Pinpoint the cell where the given text exists, returning its [X, Y] midpoint coordinate. 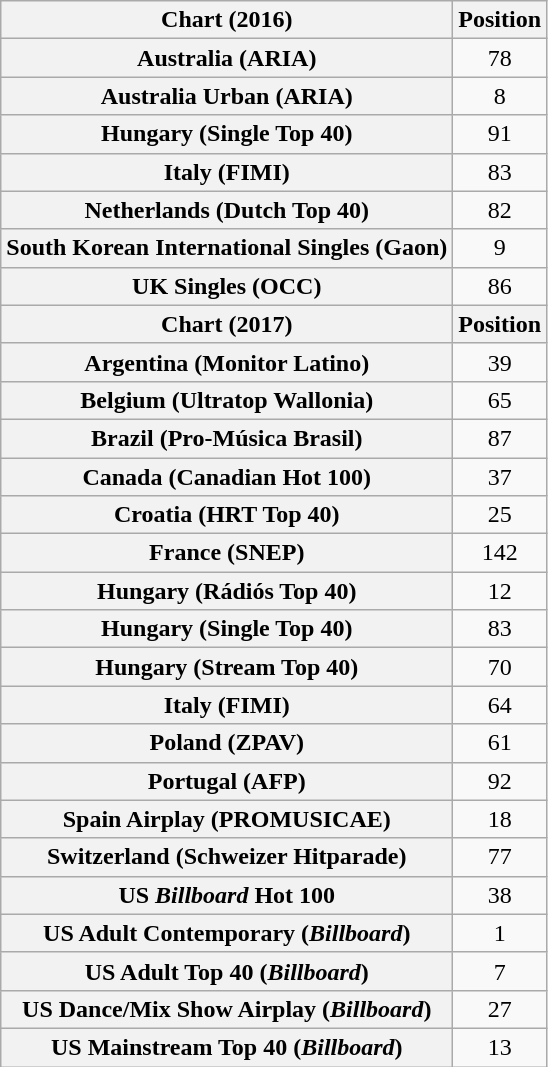
UK Singles (OCC) [227, 286]
61 [500, 743]
27 [500, 1009]
US Dance/Mix Show Airplay (Billboard) [227, 1009]
Hungary (Stream Top 40) [227, 667]
Australia Urban (ARIA) [227, 96]
US Adult Top 40 (Billboard) [227, 971]
US Billboard Hot 100 [227, 895]
37 [500, 477]
18 [500, 819]
7 [500, 971]
87 [500, 438]
Croatia (HRT Top 40) [227, 515]
Switzerland (Schweizer Hitparade) [227, 857]
South Korean International Singles (Gaon) [227, 248]
8 [500, 96]
Portugal (AFP) [227, 781]
1 [500, 933]
13 [500, 1047]
US Adult Contemporary (Billboard) [227, 933]
91 [500, 134]
64 [500, 705]
70 [500, 667]
Chart (2016) [227, 20]
Hungary (Rádiós Top 40) [227, 591]
Spain Airplay (PROMUSICAE) [227, 819]
77 [500, 857]
9 [500, 248]
Belgium (Ultratop Wallonia) [227, 400]
Brazil (Pro-Música Brasil) [227, 438]
65 [500, 400]
78 [500, 58]
39 [500, 362]
12 [500, 591]
France (SNEP) [227, 553]
86 [500, 286]
82 [500, 210]
Netherlands (Dutch Top 40) [227, 210]
Argentina (Monitor Latino) [227, 362]
142 [500, 553]
US Mainstream Top 40 (Billboard) [227, 1047]
Chart (2017) [227, 324]
Australia (ARIA) [227, 58]
92 [500, 781]
Poland (ZPAV) [227, 743]
25 [500, 515]
38 [500, 895]
Canada (Canadian Hot 100) [227, 477]
